Capture the cell that displays the provided text and extract its (X, Y) central coordinate. 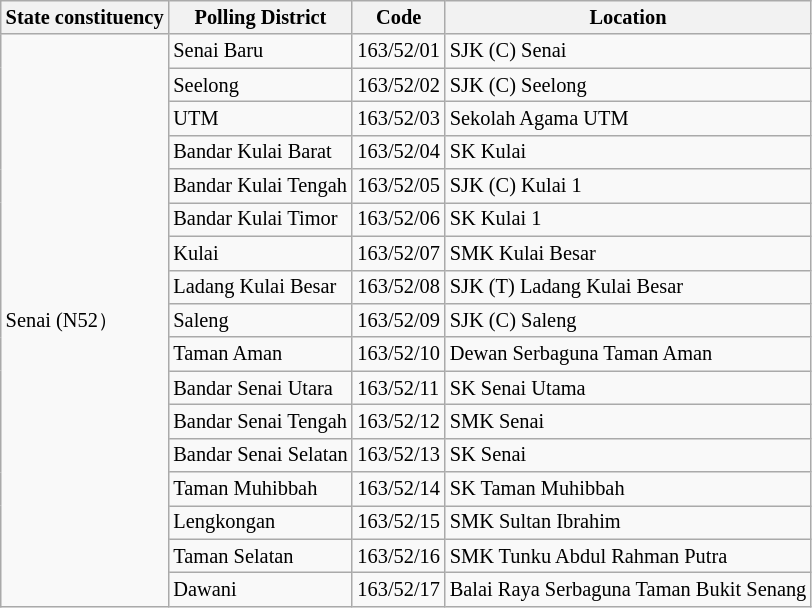
Dawani (260, 589)
UTM (260, 118)
SJK (C) Seelong (628, 85)
Dewan Serbaguna Taman Aman (628, 354)
163/52/14 (398, 489)
Taman Aman (260, 354)
163/52/16 (398, 556)
163/52/08 (398, 287)
163/52/13 (398, 455)
163/52/09 (398, 320)
Ladang Kulai Besar (260, 287)
163/52/17 (398, 589)
Taman Muhibbah (260, 489)
Bandar Kulai Tengah (260, 186)
163/52/15 (398, 522)
Bandar Senai Selatan (260, 455)
Code (398, 17)
SJK (C) Saleng (628, 320)
SJK (C) Senai (628, 51)
SK Taman Muhibbah (628, 489)
Balai Raya Serbaguna Taman Bukit Senang (628, 589)
Lengkongan (260, 522)
SMK Kulai Besar (628, 253)
163/52/03 (398, 118)
SJK (T) Ladang Kulai Besar (628, 287)
163/52/04 (398, 152)
Sekolah Agama UTM (628, 118)
Senai (N52） (85, 320)
Location (628, 17)
Bandar Senai Tengah (260, 421)
Polling District (260, 17)
Taman Selatan (260, 556)
Senai Baru (260, 51)
SK Kulai (628, 152)
163/52/12 (398, 421)
SMK Sultan Ibrahim (628, 522)
SMK Tunku Abdul Rahman Putra (628, 556)
SMK Senai (628, 421)
SJK (C) Kulai 1 (628, 186)
163/52/02 (398, 85)
SK Senai Utama (628, 388)
163/52/06 (398, 219)
Bandar Kulai Barat (260, 152)
163/52/07 (398, 253)
Saleng (260, 320)
State constituency (85, 17)
Bandar Senai Utara (260, 388)
163/52/11 (398, 388)
SK Senai (628, 455)
163/52/01 (398, 51)
Seelong (260, 85)
Bandar Kulai Timor (260, 219)
SK Kulai 1 (628, 219)
Kulai (260, 253)
163/52/05 (398, 186)
163/52/10 (398, 354)
